Scan for the cell matching the given text and deliver its (X, Y) coordinate at center. 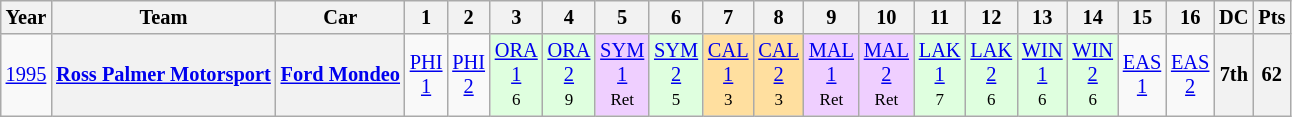
MAL2Ret (886, 75)
15 (1142, 17)
PHI2 (468, 75)
Car (340, 17)
CAL23 (778, 75)
9 (832, 17)
13 (1042, 17)
MAL1Ret (832, 75)
1 (426, 17)
DC (1234, 17)
WIN16 (1042, 75)
EAS2 (1190, 75)
8 (778, 17)
62 (1272, 75)
10 (886, 17)
PHI1 (426, 75)
1995 (26, 75)
Year (26, 17)
Team (163, 17)
12 (991, 17)
ORA16 (516, 75)
7 (728, 17)
ORA29 (570, 75)
11 (940, 17)
4 (570, 17)
WIN26 (1092, 75)
2 (468, 17)
LAK26 (991, 75)
14 (1092, 17)
6 (676, 17)
LAK17 (940, 75)
Ross Palmer Motorsport (163, 75)
Pts (1272, 17)
SYM25 (676, 75)
SYM1Ret (622, 75)
7th (1234, 75)
Ford Mondeo (340, 75)
16 (1190, 17)
5 (622, 17)
EAS1 (1142, 75)
3 (516, 17)
CAL13 (728, 75)
